Determine the (x, y) coordinate at the center of the cell enclosing the given text.  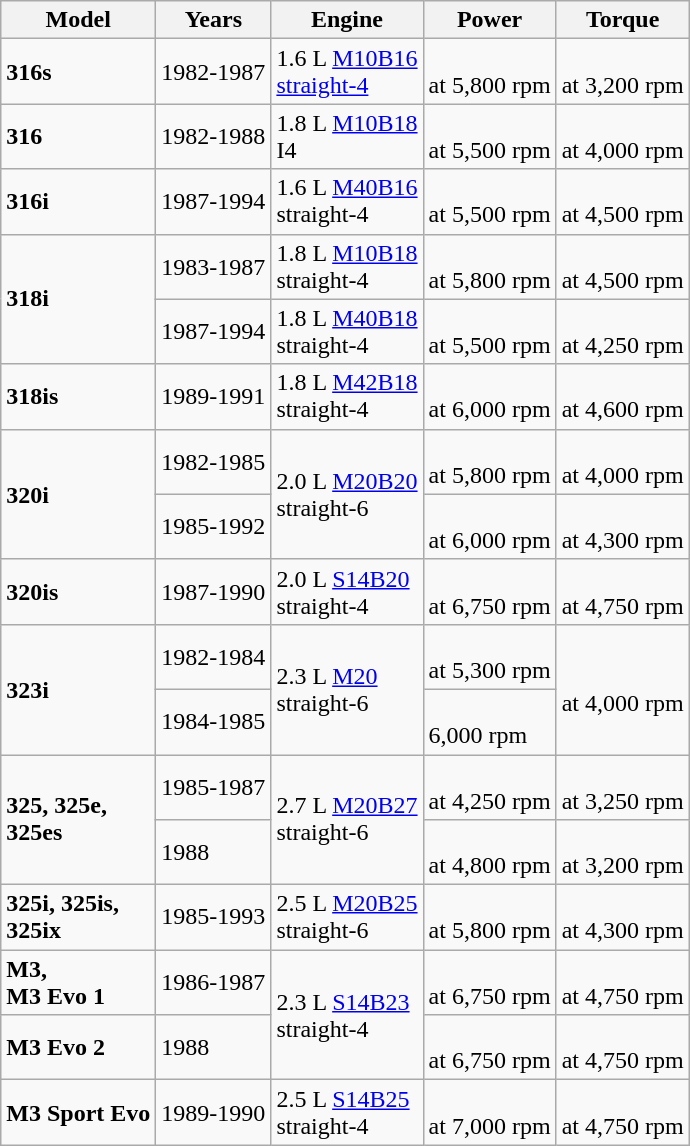
316s (78, 72)
2.5 L M20B25 straight-6 (347, 918)
at 4,600 rpm (622, 396)
320i (78, 494)
6,000 rpm (490, 722)
M3, M3 Evo 1 (78, 982)
at 7,000 rpm (490, 1112)
1.8 L M42B18 straight-4 (347, 396)
at 3,250 rpm (622, 786)
325, 325e, 325es (78, 819)
1983-1987 (214, 266)
2.5 L S14B25 straight-4 (347, 1112)
1985-1992 (214, 526)
Model (78, 20)
1.6 L M10B16 straight-4 (347, 72)
2.0 L S14B20straight-4 (347, 592)
1985-1987 (214, 786)
323i (78, 689)
Engine (347, 20)
1.8 L M10B18 straight-4 (347, 266)
2.3 L M20 straight-6 (347, 689)
1.6 L M40B16 straight-4 (347, 202)
320is (78, 592)
318is (78, 396)
316i (78, 202)
1982-1984 (214, 656)
Torque (622, 20)
at 4,800 rpm (490, 852)
M3 Evo 2 (78, 1048)
1.8 L M10B18 I4 (347, 136)
1982-1988 (214, 136)
1985-1993 (214, 918)
M3 Sport Evo (78, 1112)
1984-1985 (214, 722)
2.0 L M20B20 straight-6 (347, 494)
316 (78, 136)
1982-1987 (214, 72)
at 5,300 rpm (490, 656)
Power (490, 20)
1.8 L M40B18 straight-4 (347, 332)
318i (78, 299)
2.3 L S14B23 straight-4 (347, 1015)
1982-1985 (214, 462)
Years (214, 20)
2.7 L M20B27 straight-6 (347, 819)
1989-1990 (214, 1112)
325i, 325is, 325ix (78, 918)
1989-1991 (214, 396)
1987-1990 (214, 592)
1986-1987 (214, 982)
